Return the [X, Y] coordinate for the center point of the cell that contains the specified text.  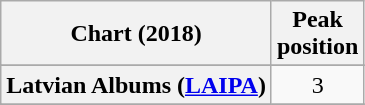
Latvian Albums (LAIPA) [136, 85]
Peakposition [317, 34]
Chart (2018) [136, 34]
3 [317, 85]
